Identify which cell holds the provided text, then report its [X, Y] central coordinate. 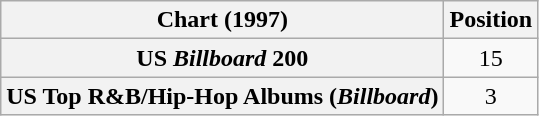
US Billboard 200 [222, 58]
US Top R&B/Hip-Hop Albums (Billboard) [222, 96]
15 [491, 58]
Position [491, 20]
3 [491, 96]
Chart (1997) [222, 20]
